Return (x, y) of the center of cell containing provided text 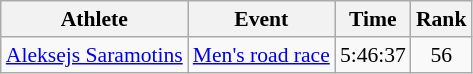
Aleksejs Saramotins (94, 55)
Time (373, 19)
Men's road race (262, 55)
56 (442, 55)
5:46:37 (373, 55)
Rank (442, 19)
Athlete (94, 19)
Event (262, 19)
